Capture the cell that displays the provided text and extract its (X, Y) central coordinate. 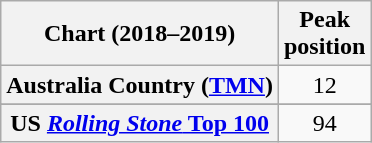
94 (324, 123)
Chart (2018–2019) (140, 34)
Australia Country (TMN) (140, 85)
US Rolling Stone Top 100 (140, 123)
12 (324, 85)
Peakposition (324, 34)
